From the cell containing the given text, extract its center point as (x, y) coordinate. 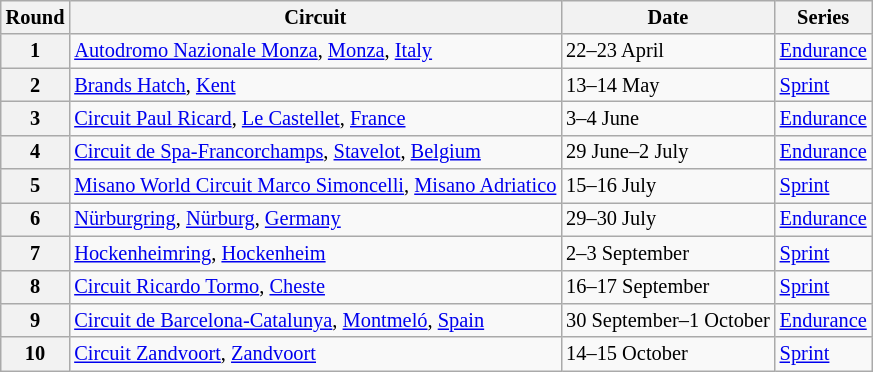
Series (824, 17)
9 (36, 320)
Misano World Circuit Marco Simoncelli, Misano Adriatico (315, 186)
Date (668, 17)
7 (36, 253)
30 September–1 October (668, 320)
Autodromo Nazionale Monza, Monza, Italy (315, 51)
13–14 May (668, 85)
2 (36, 85)
Hockenheimring, Hockenheim (315, 253)
29 June–2 July (668, 152)
5 (36, 186)
10 (36, 354)
Circuit de Spa-Francorchamps, Stavelot, Belgium (315, 152)
Round (36, 17)
15–16 July (668, 186)
Brands Hatch, Kent (315, 85)
4 (36, 152)
22–23 April (668, 51)
Circuit de Barcelona-Catalunya, Montmeló, Spain (315, 320)
Circuit Zandvoort, Zandvoort (315, 354)
Circuit Ricardo Tormo, Cheste (315, 287)
16–17 September (668, 287)
2–3 September (668, 253)
Nürburgring, Nürburg, Germany (315, 219)
29–30 July (668, 219)
Circuit (315, 17)
6 (36, 219)
3 (36, 118)
Circuit Paul Ricard, Le Castellet, France (315, 118)
8 (36, 287)
14–15 October (668, 354)
1 (36, 51)
3–4 June (668, 118)
